From the cell containing the given text, extract its center point as (x, y) coordinate. 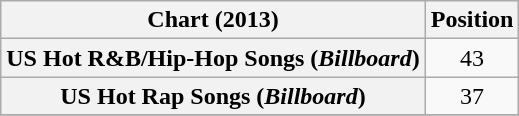
43 (472, 58)
37 (472, 96)
Position (472, 20)
US Hot Rap Songs (Billboard) (213, 96)
US Hot R&B/Hip-Hop Songs (Billboard) (213, 58)
Chart (2013) (213, 20)
